Provide the [x, y] coordinate of the cell's center where the given text is located.  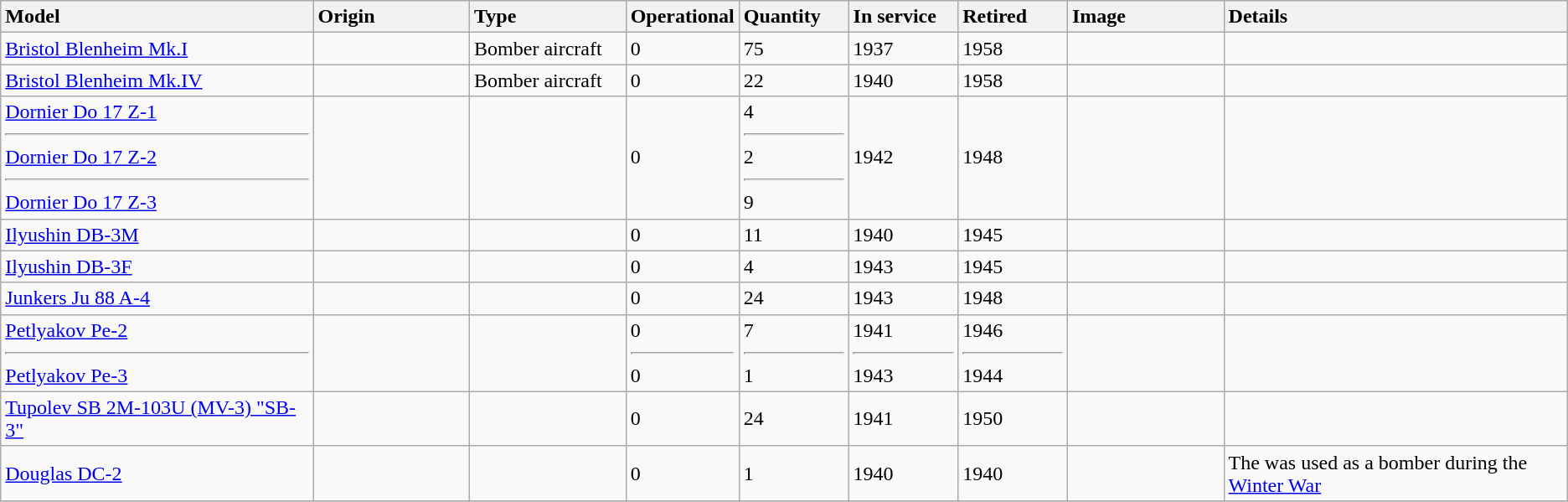
19461944 [1014, 353]
429 [794, 158]
Ilyushin DB-3F [157, 267]
Origin [392, 17]
Douglas DC-2 [157, 473]
Details [1395, 17]
1950 [1014, 419]
Bristol Blenheim Mk.I [157, 49]
Image [1146, 17]
75 [794, 49]
Bristol Blenheim Mk.IV [157, 80]
1937 [903, 49]
Type [548, 17]
Retired [1014, 17]
Ilyushin DB-3M [157, 235]
00 [682, 353]
Petlyakov Pe-2Petlyakov Pe-3 [157, 353]
In service [903, 17]
Model [157, 17]
1942 [903, 158]
1 [794, 473]
Tupolev SB 2M-103U (MV-3) "SB-3" [157, 419]
Quantity [794, 17]
Junkers Ju 88 A-4 [157, 298]
19411943 [903, 353]
1941 [903, 419]
71 [794, 353]
4 [794, 267]
11 [794, 235]
22 [794, 80]
The was used as a bomber during the Winter War [1395, 473]
Dornier Do 17 Z-1Dornier Do 17 Z-2Dornier Do 17 Z-3 [157, 158]
Operational [682, 17]
